Return the [X, Y] coordinate for the center point of the cell that contains the specified text.  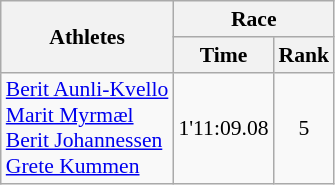
1'11:09.08 [223, 128]
Time [223, 55]
Rank [304, 55]
Athletes [88, 36]
Berit Aunli-KvelloMarit MyrmælBerit JohannessenGrete Kummen [88, 128]
5 [304, 128]
Race [254, 19]
